Extract the (x, y) coordinate from the center of the cell holding the provided text.  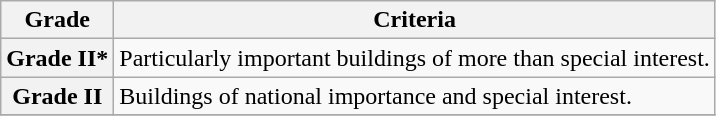
Particularly important buildings of more than special interest. (415, 58)
Grade (58, 20)
Buildings of national importance and special interest. (415, 96)
Grade II (58, 96)
Criteria (415, 20)
Grade II* (58, 58)
